Determine the [X, Y] coordinate at the center of the cell enclosing the given text.  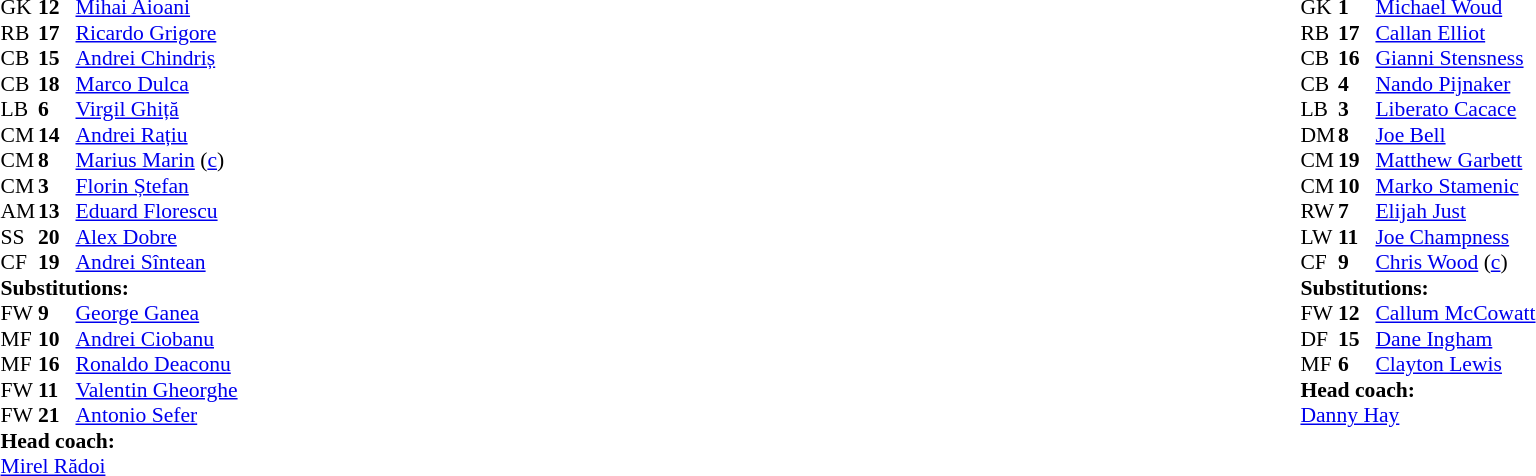
Andrei Ciobanu [157, 339]
Liberato Cacace [1455, 109]
Joe Champness [1455, 237]
Gianni Stensness [1455, 59]
Eduard Florescu [157, 211]
Callan Elliot [1455, 33]
14 [57, 135]
Marko Stamenic [1455, 186]
21 [57, 415]
Ronaldo Deaconu [157, 365]
Ricardo Grigore [157, 33]
SS [19, 237]
Matthew Garbett [1455, 161]
Joe Bell [1455, 135]
13 [57, 211]
Virgil Ghiță [157, 109]
RW [1319, 211]
4 [1357, 84]
Marco Dulca [157, 84]
Andrei Sîntean [157, 263]
George Ganea [157, 313]
7 [1357, 211]
Clayton Lewis [1455, 365]
Chris Wood (c) [1455, 263]
20 [57, 237]
Antonio Sefer [157, 415]
AM [19, 211]
Danny Hay [1418, 415]
Florin Ștefan [157, 186]
Marius Marin (c) [157, 161]
Elijah Just [1455, 211]
Dane Ingham [1455, 339]
Andrei Chindriș [157, 59]
18 [57, 84]
LW [1319, 237]
Alex Dobre [157, 237]
Valentin Gheorghe [157, 390]
Nando Pijnaker [1455, 84]
DF [1319, 339]
12 [1357, 313]
DM [1319, 135]
Callum McCowatt [1455, 313]
Andrei Rațiu [157, 135]
